Find where the given text appears and provide that cell's center as (x, y) coordinate. 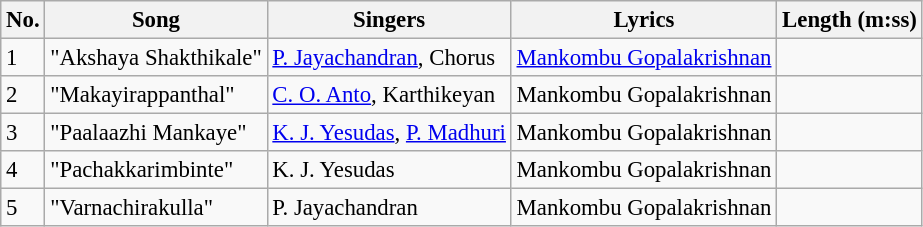
P. Jayachandran (389, 208)
3 (23, 133)
"Akshaya Shakthikale" (156, 58)
Song (156, 20)
Length (m:ss) (850, 20)
5 (23, 208)
Singers (389, 20)
Lyrics (644, 20)
No. (23, 20)
4 (23, 170)
"Varnachirakulla" (156, 208)
"Pachakkarimbinte" (156, 170)
P. Jayachandran, Chorus (389, 58)
K. J. Yesudas (389, 170)
1 (23, 58)
C. O. Anto, Karthikeyan (389, 95)
"Paalaazhi Mankaye" (156, 133)
"Makayirappanthal" (156, 95)
K. J. Yesudas, P. Madhuri (389, 133)
2 (23, 95)
